Locate the cell with the specified text and output its [x, y] center coordinate. 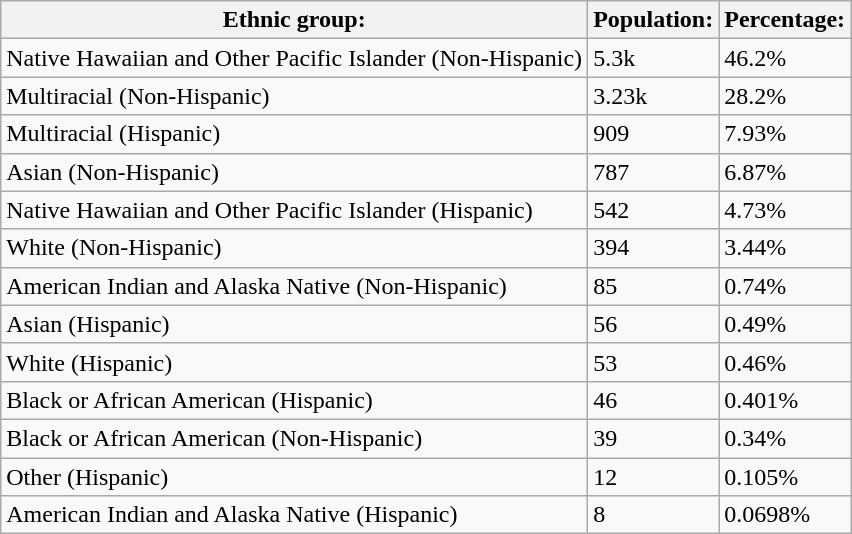
28.2% [785, 96]
46 [654, 400]
0.49% [785, 324]
Black or African American (Hispanic) [294, 400]
85 [654, 286]
Asian (Non-Hispanic) [294, 172]
American Indian and Alaska Native (Non-Hispanic) [294, 286]
Asian (Hispanic) [294, 324]
0.105% [785, 477]
Native Hawaiian and Other Pacific Islander (Non-Hispanic) [294, 58]
394 [654, 248]
Ethnic group: [294, 20]
3.23k [654, 96]
4.73% [785, 210]
0.46% [785, 362]
909 [654, 134]
Percentage: [785, 20]
Multiracial (Hispanic) [294, 134]
56 [654, 324]
Multiracial (Non-Hispanic) [294, 96]
0.0698% [785, 515]
6.87% [785, 172]
53 [654, 362]
542 [654, 210]
Population: [654, 20]
White (Non-Hispanic) [294, 248]
0.401% [785, 400]
0.74% [785, 286]
0.34% [785, 438]
39 [654, 438]
12 [654, 477]
Native Hawaiian and Other Pacific Islander (Hispanic) [294, 210]
7.93% [785, 134]
White (Hispanic) [294, 362]
Black or African American (Non-Hispanic) [294, 438]
3.44% [785, 248]
American Indian and Alaska Native (Hispanic) [294, 515]
Other (Hispanic) [294, 477]
46.2% [785, 58]
8 [654, 515]
5.3k [654, 58]
787 [654, 172]
